Return the (x, y) coordinate for the center point of the cell that contains the specified text.  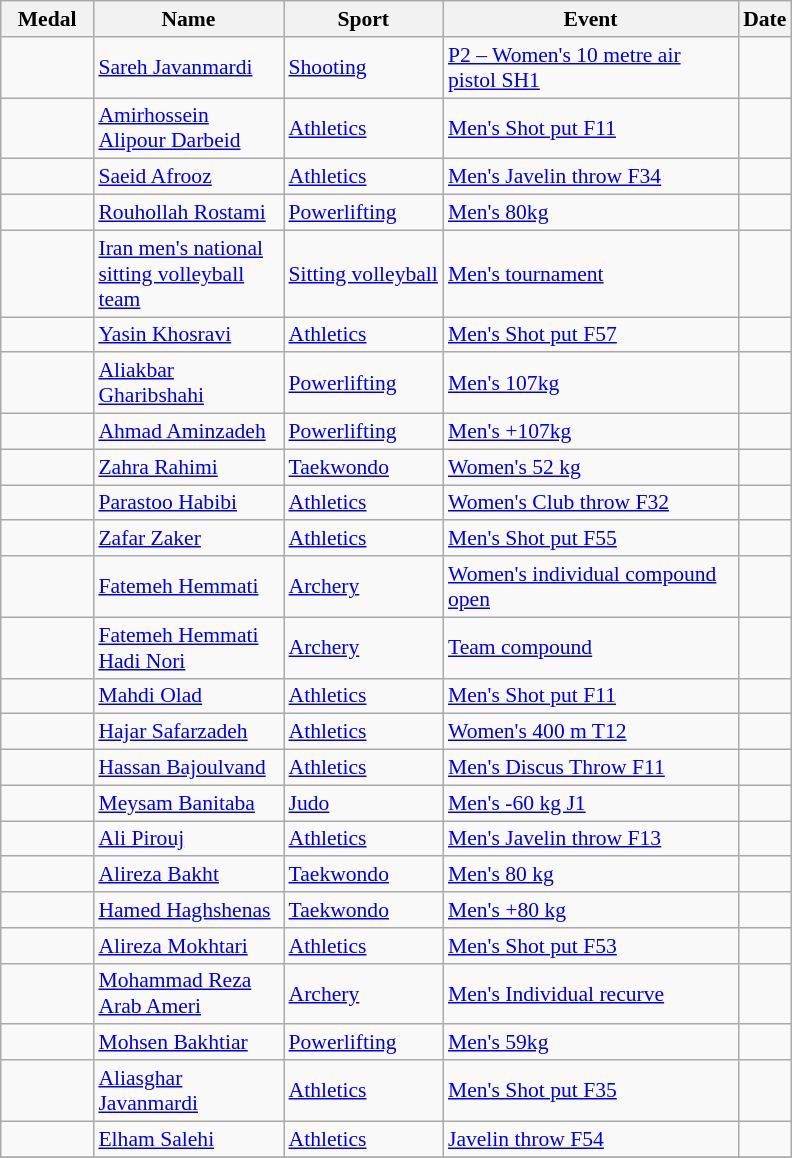
Sitting volleyball (364, 274)
Hassan Bajoulvand (188, 768)
Mohammad Reza Arab Ameri (188, 994)
Event (590, 19)
P2 – Women's 10 metre air pistol SH1 (590, 68)
Women's 52 kg (590, 467)
Ahmad Aminzadeh (188, 432)
Shooting (364, 68)
Name (188, 19)
Women's Club throw F32 (590, 503)
Men's 80 kg (590, 875)
Team compound (590, 648)
Aliasghar Javanmardi (188, 1090)
Women's 400 m T12 (590, 732)
Hajar Safarzadeh (188, 732)
Zafar Zaker (188, 539)
Men's +107kg (590, 432)
Yasin Khosravi (188, 335)
Ali Pirouj (188, 839)
Men's Shot put F35 (590, 1090)
Date (764, 19)
Men's 80kg (590, 213)
Women's individual compound open (590, 586)
Elham Salehi (188, 1139)
Men's 107kg (590, 384)
Fatemeh HemmatiHadi Nori (188, 648)
Men's 59kg (590, 1043)
Men's Javelin throw F13 (590, 839)
Mahdi Olad (188, 696)
Men's tournament (590, 274)
Rouhollah Rostami (188, 213)
Medal (48, 19)
Men's Shot put F55 (590, 539)
Saeid Afrooz (188, 177)
Men's Shot put F53 (590, 946)
Men's +80 kg (590, 910)
Fatemeh Hemmati (188, 586)
Sport (364, 19)
Hamed Haghshenas (188, 910)
Zahra Rahimi (188, 467)
Mohsen Bakhtiar (188, 1043)
Iran men's national sitting volleyball team (188, 274)
Men's Javelin throw F34 (590, 177)
Men's -60 kg J1 (590, 803)
Men's Discus Throw F11 (590, 768)
Javelin throw F54 (590, 1139)
Parastoo Habibi (188, 503)
Men's Shot put F57 (590, 335)
Meysam Banitaba (188, 803)
Men's Individual recurve (590, 994)
Aliakbar Gharibshahi (188, 384)
Sareh Javanmardi (188, 68)
Alireza Bakht (188, 875)
Alireza Mokhtari (188, 946)
Amirhossein Alipour Darbeid (188, 128)
Judo (364, 803)
